Locate the cell with the specified text and output its [X, Y] center coordinate. 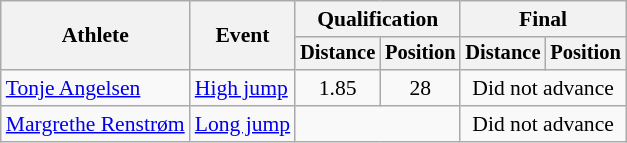
Margrethe Renstrøm [96, 124]
Final [542, 19]
Qualification [378, 19]
Event [242, 36]
High jump [242, 88]
Athlete [96, 36]
Long jump [242, 124]
28 [420, 88]
Tonje Angelsen [96, 88]
1.85 [338, 88]
